Determine the [x, y] coordinate at the center of the cell enclosing the given text.  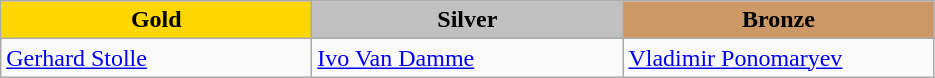
Vladimir Ponomaryev [778, 58]
Silver [468, 20]
Bronze [778, 20]
Ivo Van Damme [468, 58]
Gerhard Stolle [156, 58]
Gold [156, 20]
